Locate the cell with the specified text and output its (x, y) center coordinate. 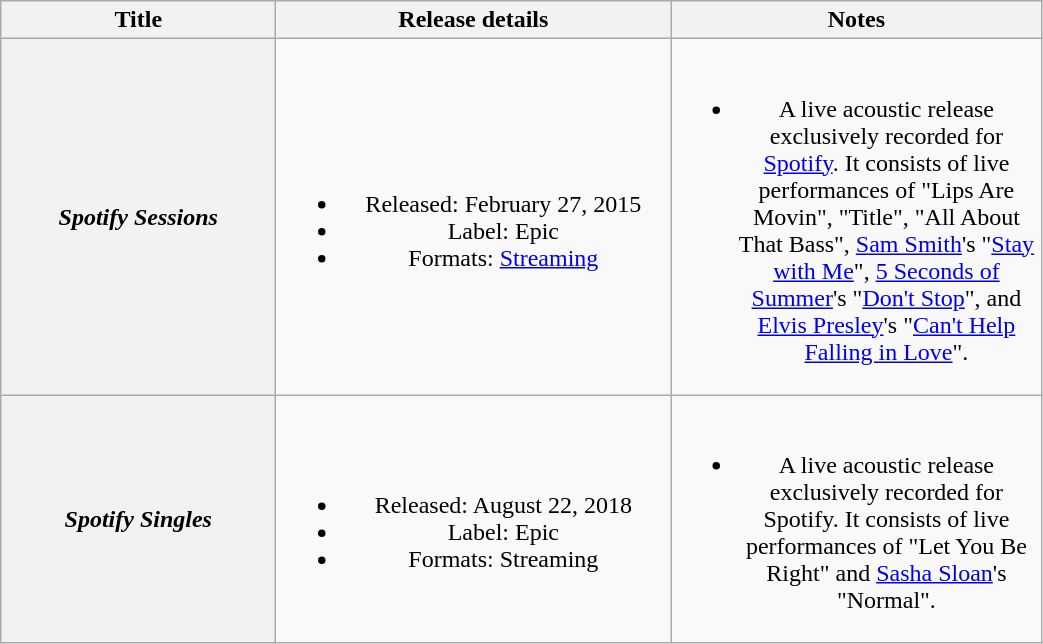
Released: February 27, 2015Label: EpicFormats: Streaming (474, 217)
Notes (856, 20)
A live acoustic release exclusively recorded for Spotify. It consists of live performances of "Let You Be Right" and Sasha Sloan's "Normal". (856, 519)
Release details (474, 20)
Spotify Singles (138, 519)
Released: August 22, 2018Label: EpicFormats: Streaming (474, 519)
Title (138, 20)
Spotify Sessions (138, 217)
